From the cell containing the given text, extract its center point as [X, Y] coordinate. 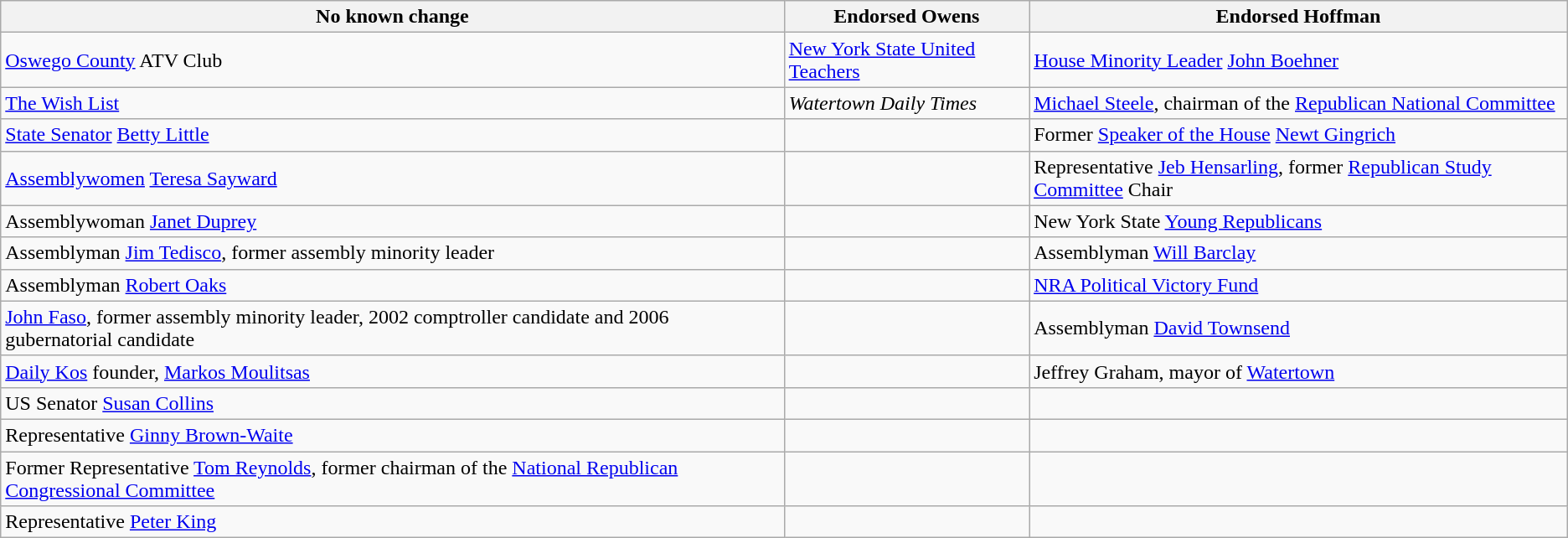
Assemblywoman Janet Duprey [392, 221]
Representative Ginny Brown-Waite [392, 435]
New York State United Teachers [906, 60]
Endorsed Owens [906, 17]
Endorsed Hoffman [1298, 17]
Jeffrey Graham, mayor of Watertown [1298, 371]
No known change [392, 17]
State Senator Betty Little [392, 135]
Assemblyman David Townsend [1298, 328]
Assemblywomen Teresa Sayward [392, 178]
Watertown Daily Times [906, 103]
The Wish List [392, 103]
House Minority Leader John Boehner [1298, 60]
New York State Young Republicans [1298, 221]
Assemblyman Robert Oaks [392, 285]
Assemblyman Jim Tedisco, former assembly minority leader [392, 253]
Michael Steele, chairman of the Republican National Committee [1298, 103]
Former Representative Tom Reynolds, former chairman of the National Republican Congressional Committee [392, 478]
Assemblyman Will Barclay [1298, 253]
Oswego County ATV Club [392, 60]
John Faso, former assembly minority leader, 2002 comptroller candidate and 2006 gubernatorial candidate [392, 328]
Representative Peter King [392, 522]
Representative Jeb Hensarling, former Republican Study Committee Chair [1298, 178]
NRA Political Victory Fund [1298, 285]
Former Speaker of the House Newt Gingrich [1298, 135]
Daily Kos founder, Markos Moulitsas [392, 371]
US Senator Susan Collins [392, 403]
